Pinpoint the cell where the given text exists, returning its [x, y] midpoint coordinate. 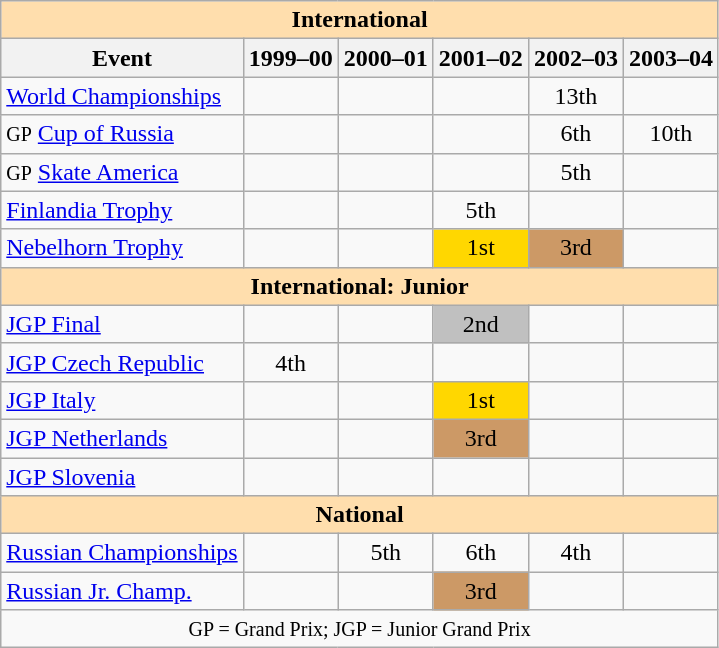
10th [670, 134]
Finlandia Trophy [122, 210]
2002–03 [576, 58]
JGP Czech Republic [122, 362]
1999–00 [290, 58]
Nebelhorn Trophy [122, 248]
13th [576, 96]
Russian Championships [122, 553]
World Championships [122, 96]
2003–04 [670, 58]
2001–02 [480, 58]
2nd [480, 324]
JGP Netherlands [122, 438]
2000–01 [386, 58]
Russian Jr. Champ. [122, 591]
JGP Italy [122, 400]
GP Cup of Russia [122, 134]
JGP Final [122, 324]
GP Skate America [122, 172]
International: Junior [360, 286]
National [360, 515]
JGP Slovenia [122, 477]
International [360, 20]
GP = Grand Prix; JGP = Junior Grand Prix [360, 629]
Event [122, 58]
